Detect which cell encompasses the target text, then output its (X, Y) center coordinate. 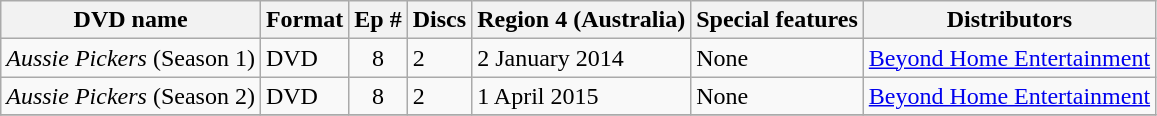
Format (304, 20)
Discs (439, 20)
Distributors (1009, 20)
Aussie Pickers (Season 2) (131, 96)
Ep # (378, 20)
Aussie Pickers (Season 1) (131, 58)
DVD name (131, 20)
2 January 2014 (582, 58)
Region 4 (Australia) (582, 20)
Special features (778, 20)
1 April 2015 (582, 96)
